From the cell containing the given text, extract its center point as (X, Y) coordinate. 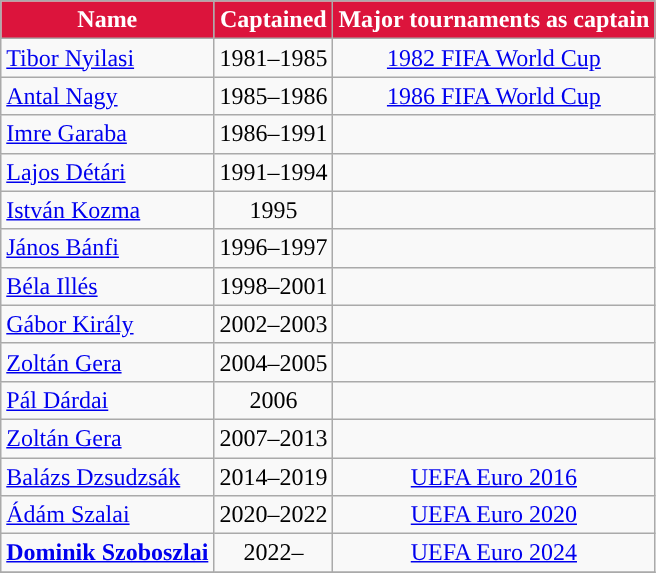
UEFA Euro 2016 (494, 477)
Ádám Szalai (108, 515)
2002–2003 (274, 324)
Name (108, 20)
1996–1997 (274, 248)
2014–2019 (274, 477)
1982 FIFA World Cup (494, 58)
Tibor Nyilasi (108, 58)
1985–1986 (274, 96)
Balázs Dzsudzsák (108, 477)
István Kozma (108, 210)
2022– (274, 553)
Imre Garaba (108, 134)
1986 FIFA World Cup (494, 96)
Captained (274, 20)
1995 (274, 210)
2020–2022 (274, 515)
UEFA Euro 2020 (494, 515)
Pál Dárdai (108, 400)
Antal Nagy (108, 96)
1998–2001 (274, 286)
Lajos Détári (108, 172)
2007–2013 (274, 438)
János Bánfi (108, 248)
1986–1991 (274, 134)
Major tournaments as captain (494, 20)
UEFA Euro 2024 (494, 553)
1991–1994 (274, 172)
Gábor Király (108, 324)
Dominik Szoboszlai (108, 553)
Béla Illés (108, 286)
2006 (274, 400)
1981–1985 (274, 58)
2004–2005 (274, 362)
